Identify which cell holds the provided text, then report its [X, Y] central coordinate. 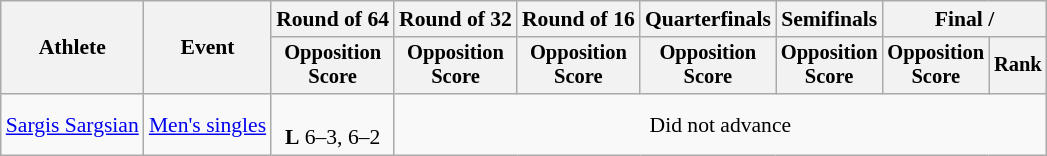
Sargis Sargsian [72, 124]
Rank [1018, 66]
Semifinals [830, 19]
Men's singles [208, 124]
Final / [964, 19]
Event [208, 48]
Athlete [72, 48]
Round of 64 [332, 19]
L 6–3, 6–2 [332, 124]
Round of 32 [456, 19]
Round of 16 [578, 19]
Did not advance [720, 124]
Quarterfinals [708, 19]
